Determine the (X, Y) coordinate at the center of the cell enclosing the given text.  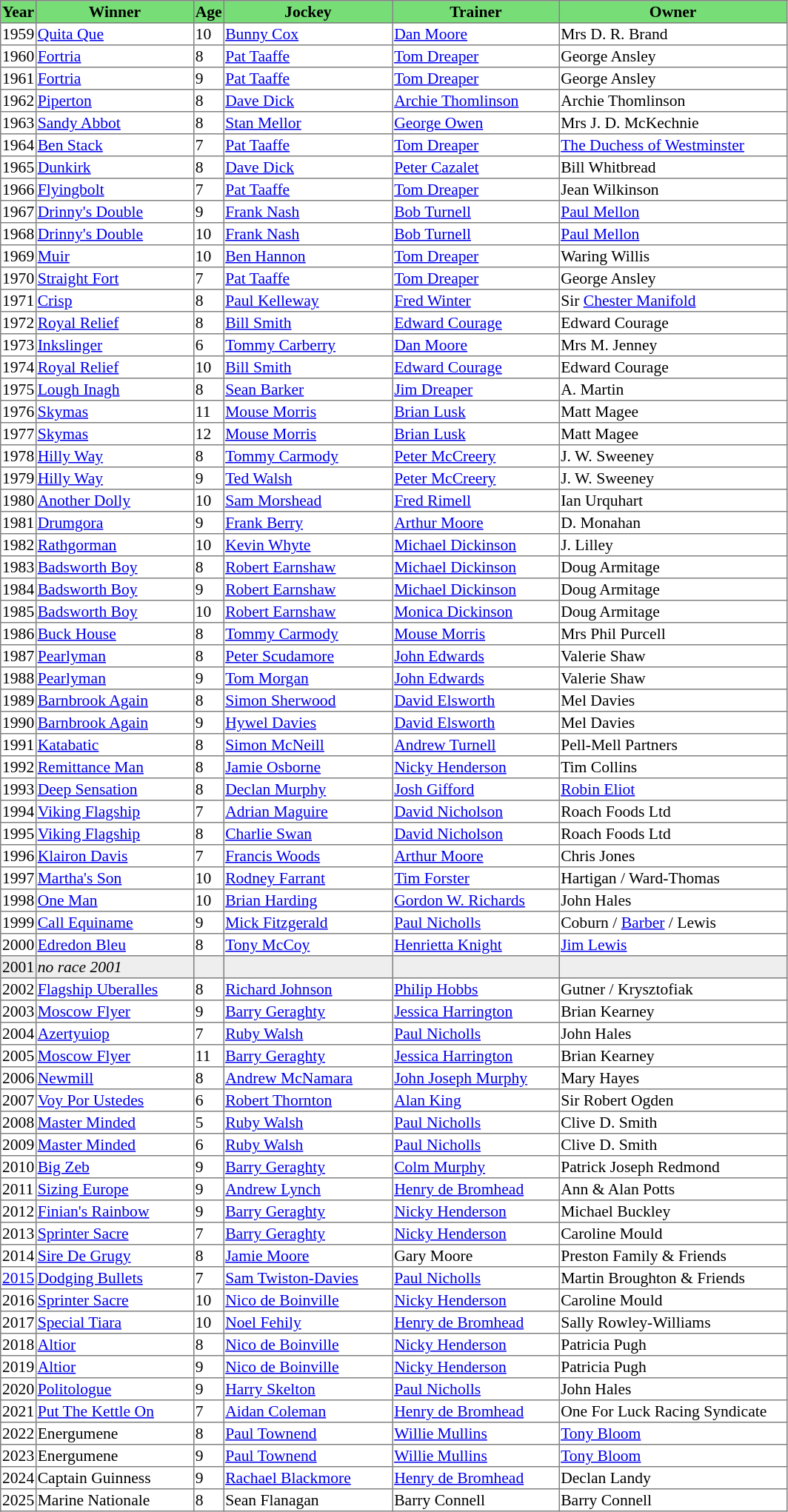
Klairon Davis (114, 856)
Ann & Alan Potts (673, 1189)
1984 (19, 589)
Gordon W. Richards (475, 900)
2012 (19, 1211)
Brian Harding (308, 900)
Dunkirk (114, 167)
The Duchess of Westminster (673, 145)
Mrs D. R. Brand (673, 34)
Robin Eliot (673, 789)
1989 (19, 700)
2017 (19, 1322)
J. Lilley (673, 545)
2018 (19, 1345)
Mrs M. Jenney (673, 345)
D. Monahan (673, 523)
Jean Wilkinson (673, 190)
Edredon Bleu (114, 945)
Monica Dickinson (475, 612)
1968 (19, 234)
Bill Whitbread (673, 167)
Andrew McNamara (308, 1078)
Ben Stack (114, 145)
Winner (114, 12)
George Owen (475, 123)
John Joseph Murphy (475, 1078)
Sir Robert Ogden (673, 1100)
1996 (19, 856)
Lough Inagh (114, 389)
Flyingbolt (114, 190)
1974 (19, 367)
Gary Moore (475, 1256)
2005 (19, 1056)
2004 (19, 1034)
Sam Twiston-Davies (308, 1278)
Mrs Phil Purcell (673, 634)
Philip Hobbs (475, 989)
1986 (19, 634)
Bunny Cox (308, 34)
2021 (19, 1411)
2023 (19, 1456)
1962 (19, 101)
Pell-Mell Partners (673, 745)
Waring Willis (673, 256)
Katabatic (114, 745)
Harry Skelton (308, 1389)
Preston Family & Friends (673, 1256)
Inkslinger (114, 345)
Fred Winter (475, 301)
Chris Jones (673, 856)
Ben Hannon (308, 256)
Frank Berry (308, 523)
1987 (19, 656)
Put The Kettle On (114, 1411)
Tom Morgan (308, 678)
1978 (19, 456)
Martin Broughton & Friends (673, 1278)
1975 (19, 389)
1985 (19, 612)
Another Dolly (114, 501)
2011 (19, 1189)
1961 (19, 78)
Sire De Grugy (114, 1256)
Rodney Farrant (308, 878)
Marine Nationale (114, 1500)
Charlie Swan (308, 834)
Finian's Rainbow (114, 1211)
Muir (114, 256)
Colm Murphy (475, 1167)
Quita Que (114, 34)
12 (208, 434)
Gutner / Krysztofiak (673, 989)
Mary Hayes (673, 1078)
Andrew Lynch (308, 1189)
Peter Cazalet (475, 167)
Stan Mellor (308, 123)
Declan Murphy (308, 789)
1995 (19, 834)
Henrietta Knight (475, 945)
1982 (19, 545)
Rathgorman (114, 545)
2001 (19, 967)
2022 (19, 1434)
2009 (19, 1145)
Simon McNeill (308, 745)
Sean Flanagan (308, 1500)
1977 (19, 434)
Rachael Blackmore (308, 1478)
5 (208, 1123)
Richard Johnson (308, 989)
Owner (673, 12)
Piperton (114, 101)
Sean Barker (308, 389)
Robert Thornton (308, 1100)
2002 (19, 989)
1976 (19, 412)
Paul Kelleway (308, 301)
Josh Gifford (475, 789)
2025 (19, 1500)
One Man (114, 900)
2010 (19, 1167)
Sir Chester Manifold (673, 301)
2020 (19, 1389)
Patrick Joseph Redmond (673, 1167)
Crisp (114, 301)
Deep Sensation (114, 789)
1972 (19, 323)
Azertyuiop (114, 1034)
Sizing Europe (114, 1189)
1966 (19, 190)
Mick Fitzgerald (308, 923)
Remittance Man (114, 767)
Tim Forster (475, 878)
1994 (19, 812)
Jim Lewis (673, 945)
Call Equiname (114, 923)
Tommy Carberry (308, 345)
Jamie Osborne (308, 767)
1992 (19, 767)
Special Tiara (114, 1322)
Jockey (308, 12)
Mrs J. D. McKechnie (673, 123)
Martha's Son (114, 878)
Hartigan / Ward-Thomas (673, 878)
1983 (19, 567)
2006 (19, 1078)
Drumgora (114, 523)
Adrian Maguire (308, 812)
Jamie Moore (308, 1256)
no race 2001 (114, 967)
Newmill (114, 1078)
2008 (19, 1123)
Aidan Coleman (308, 1411)
Trainer (475, 12)
Kevin Whyte (308, 545)
Hywel Davies (308, 723)
Noel Fehily (308, 1322)
2000 (19, 945)
1997 (19, 878)
Captain Guinness (114, 1478)
2015 (19, 1278)
2013 (19, 1234)
Politologue (114, 1389)
Year (19, 12)
2007 (19, 1100)
Flagship Uberalles (114, 989)
Buck House (114, 634)
Tony McCoy (308, 945)
1959 (19, 34)
Jim Dreaper (475, 389)
1964 (19, 145)
1970 (19, 278)
1993 (19, 789)
1963 (19, 123)
1991 (19, 745)
Voy Por Ustedes (114, 1100)
Francis Woods (308, 856)
2014 (19, 1256)
Tim Collins (673, 767)
Ian Urquhart (673, 501)
Peter Scudamore (308, 656)
Fred Rimell (475, 501)
Simon Sherwood (308, 700)
Straight Fort (114, 278)
Age (208, 12)
One For Luck Racing Syndicate (673, 1411)
1979 (19, 478)
2024 (19, 1478)
2019 (19, 1367)
Andrew Turnell (475, 745)
1981 (19, 523)
1988 (19, 678)
1980 (19, 501)
A. Martin (673, 389)
1960 (19, 56)
Alan King (475, 1100)
Michael Buckley (673, 1211)
1965 (19, 167)
1999 (19, 923)
Dodging Bullets (114, 1278)
2016 (19, 1300)
Coburn / Barber / Lewis (673, 923)
1973 (19, 345)
Ted Walsh (308, 478)
1990 (19, 723)
Sally Rowley-Williams (673, 1322)
1971 (19, 301)
2003 (19, 1011)
Declan Landy (673, 1478)
1969 (19, 256)
Sandy Abbot (114, 123)
Big Zeb (114, 1167)
1967 (19, 212)
Sam Morshead (308, 501)
1998 (19, 900)
